Find where the given text appears and provide that cell's center as [X, Y] coordinate. 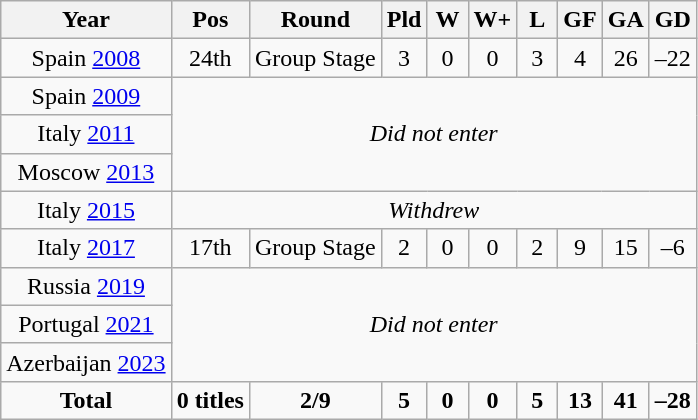
Azerbaijan 2023 [86, 362]
Withdrew [434, 210]
17th [210, 248]
GD [672, 20]
9 [580, 248]
Italy 2011 [86, 134]
–6 [672, 248]
Pld [404, 20]
2/9 [315, 400]
L [538, 20]
Italy 2017 [86, 248]
Pos [210, 20]
W+ [492, 20]
0 titles [210, 400]
4 [580, 58]
Italy 2015 [86, 210]
–22 [672, 58]
Russia 2019 [86, 286]
Spain 2009 [86, 96]
Portugal 2021 [86, 324]
26 [626, 58]
GF [580, 20]
13 [580, 400]
W [448, 20]
Spain 2008 [86, 58]
–28 [672, 400]
41 [626, 400]
Round [315, 20]
Total [86, 400]
GA [626, 20]
15 [626, 248]
Moscow 2013 [86, 172]
24th [210, 58]
Year [86, 20]
